Return [x, y] of the center of cell containing provided text 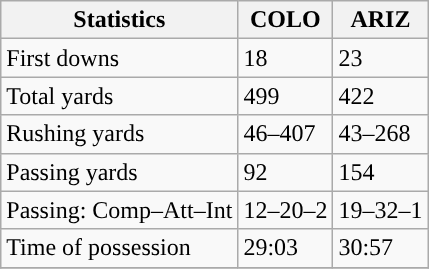
First downs [120, 58]
Passing yards [120, 172]
23 [380, 58]
30:57 [380, 248]
92 [286, 172]
422 [380, 96]
19–32–1 [380, 210]
Passing: Comp–Att–Int [120, 210]
18 [286, 58]
Rushing yards [120, 134]
46–407 [286, 134]
Total yards [120, 96]
12–20–2 [286, 210]
Time of possession [120, 248]
29:03 [286, 248]
499 [286, 96]
ARIZ [380, 20]
154 [380, 172]
Statistics [120, 20]
COLO [286, 20]
43–268 [380, 134]
